Detect which cell encompasses the target text, then output its [x, y] center coordinate. 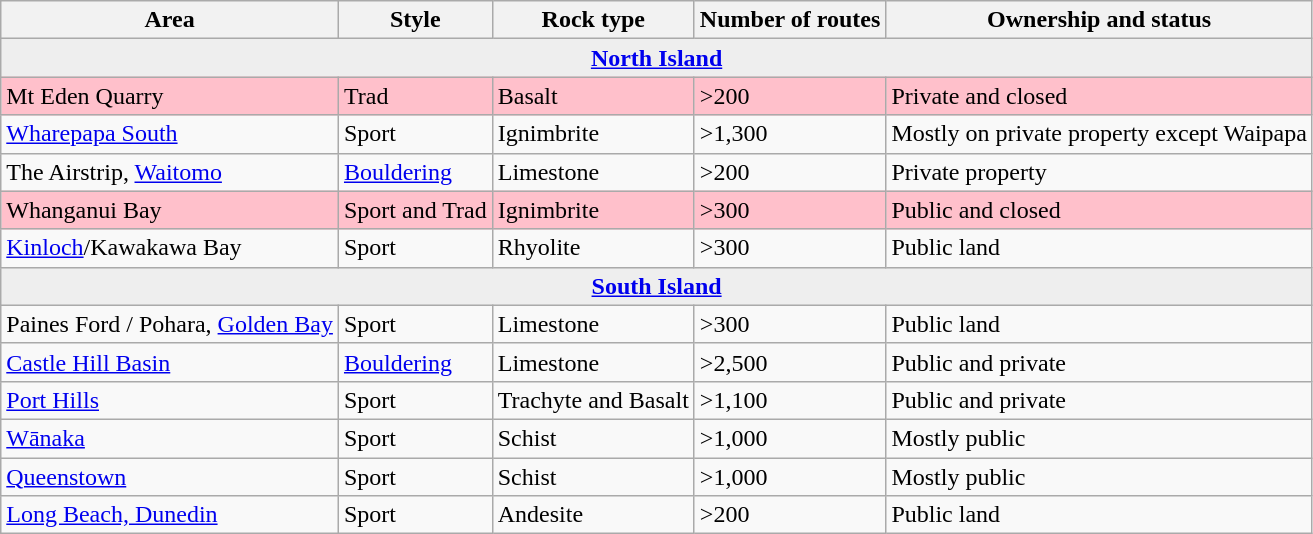
Long Beach, Dunedin [170, 515]
Rock type [593, 20]
The Airstrip, Waitomo [170, 172]
Public and closed [1100, 210]
Basalt [593, 96]
Andesite [593, 515]
Paines Ford / Pohara, Golden Bay [170, 324]
Number of routes [790, 20]
>2,500 [790, 362]
Trad [415, 96]
Private and closed [1100, 96]
Trachyte and Basalt [593, 400]
Area [170, 20]
Castle Hill Basin [170, 362]
Ownership and status [1100, 20]
Whanganui Bay [170, 210]
South Island [657, 286]
Private property [1100, 172]
Port Hills [170, 400]
Style [415, 20]
Wānaka [170, 438]
Sport and Trad [415, 210]
Mostly on private property except Waipapa [1100, 134]
>1,300 [790, 134]
Rhyolite [593, 248]
Queenstown [170, 477]
Kinloch/Kawakawa Bay [170, 248]
North Island [657, 58]
Mt Eden Quarry [170, 96]
>1,100 [790, 400]
Wharepapa South [170, 134]
